Extract the [x, y] coordinate from the center of the cell holding the provided text.  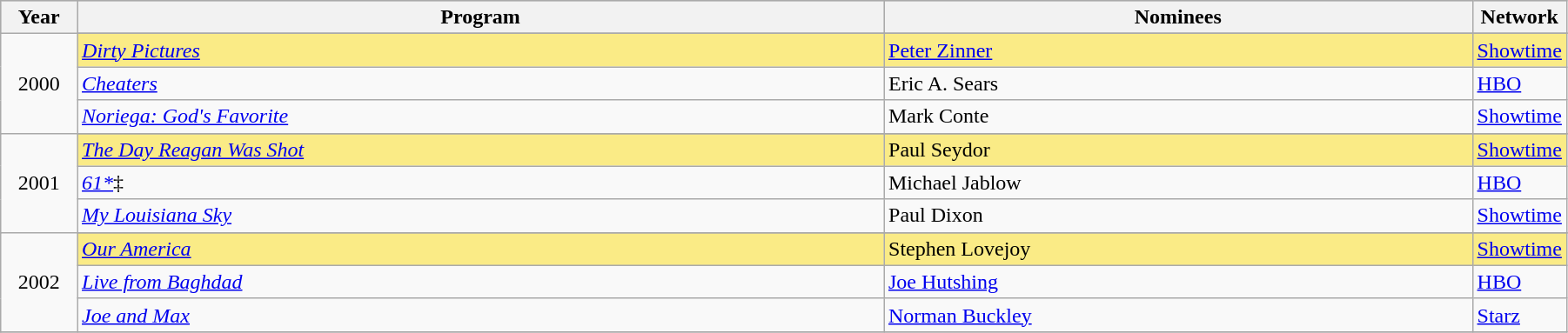
2002 [39, 282]
Network [1519, 17]
Year [39, 17]
Starz [1519, 315]
Paul Dixon [1178, 216]
2000 [39, 83]
Nominees [1178, 17]
Paul Seydor [1178, 150]
Noriega: God's Favorite [480, 117]
2001 [39, 183]
The Day Reagan Was Shot [480, 150]
Program [480, 17]
Mark Conte [1178, 117]
Our America [480, 249]
Michael Jablow [1178, 183]
Peter Zinner [1178, 50]
Dirty Pictures [480, 50]
Stephen Lovejoy [1178, 249]
Norman Buckley [1178, 315]
Cheaters [480, 83]
Joe Hutshing [1178, 282]
Eric A. Sears [1178, 83]
61*‡ [480, 183]
My Louisiana Sky [480, 216]
Joe and Max [480, 315]
Live from Baghdad [480, 282]
